Detect which cell encompasses the target text, then output its [x, y] center coordinate. 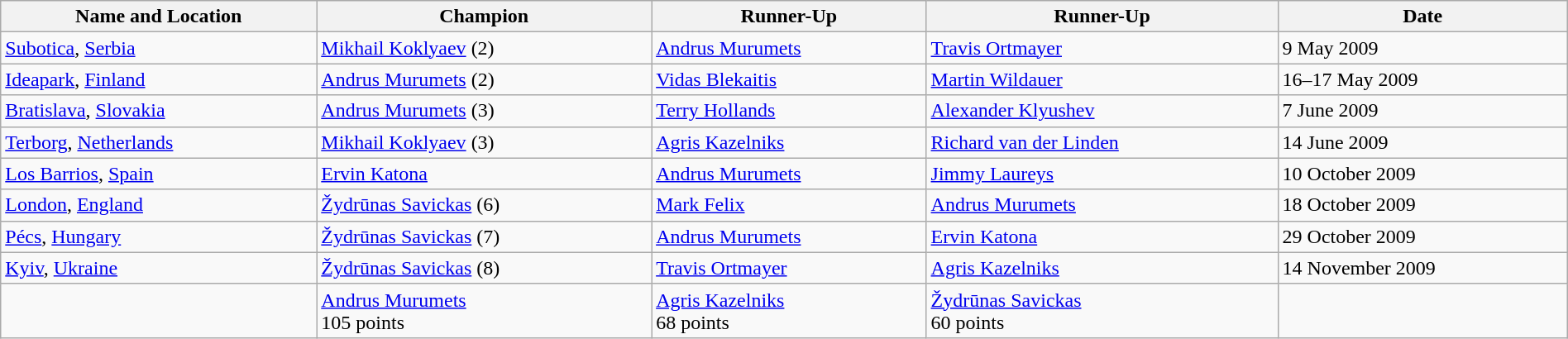
Agris Kazelniks 68 points [789, 311]
Kyiv, Ukraine [159, 268]
9 May 2009 [1422, 48]
Date [1422, 17]
Terry Hollands [789, 111]
Subotica, Serbia [159, 48]
Alexander Klyushev [1102, 111]
18 October 2009 [1422, 205]
14 November 2009 [1422, 268]
London, England [159, 205]
Jimmy Laureys [1102, 174]
Andrus Murumets (3) [485, 111]
Martin Wildauer [1102, 79]
Champion [485, 17]
Žydrūnas Savickas (6) [485, 205]
Žydrūnas Savickas (8) [485, 268]
Andrus Murumets (2) [485, 79]
29 October 2009 [1422, 236]
Pécs, Hungary [159, 236]
Name and Location [159, 17]
Los Barrios, Spain [159, 174]
Vidas Blekaitis [789, 79]
Richard van der Linden [1102, 142]
7 June 2009 [1422, 111]
Bratislava, Slovakia [159, 111]
Žydrūnas Savickas (7) [485, 236]
Mikhail Koklyaev (2) [485, 48]
14 June 2009 [1422, 142]
16–17 May 2009 [1422, 79]
10 October 2009 [1422, 174]
Mark Felix [789, 205]
Andrus Murumets 105 points [485, 311]
Ideapark, Finland [159, 79]
Terborg, Netherlands [159, 142]
Mikhail Koklyaev (3) [485, 142]
Žydrūnas Savickas 60 points [1102, 311]
